Provide the [X, Y] coordinate of the cell's center where the given text is located.  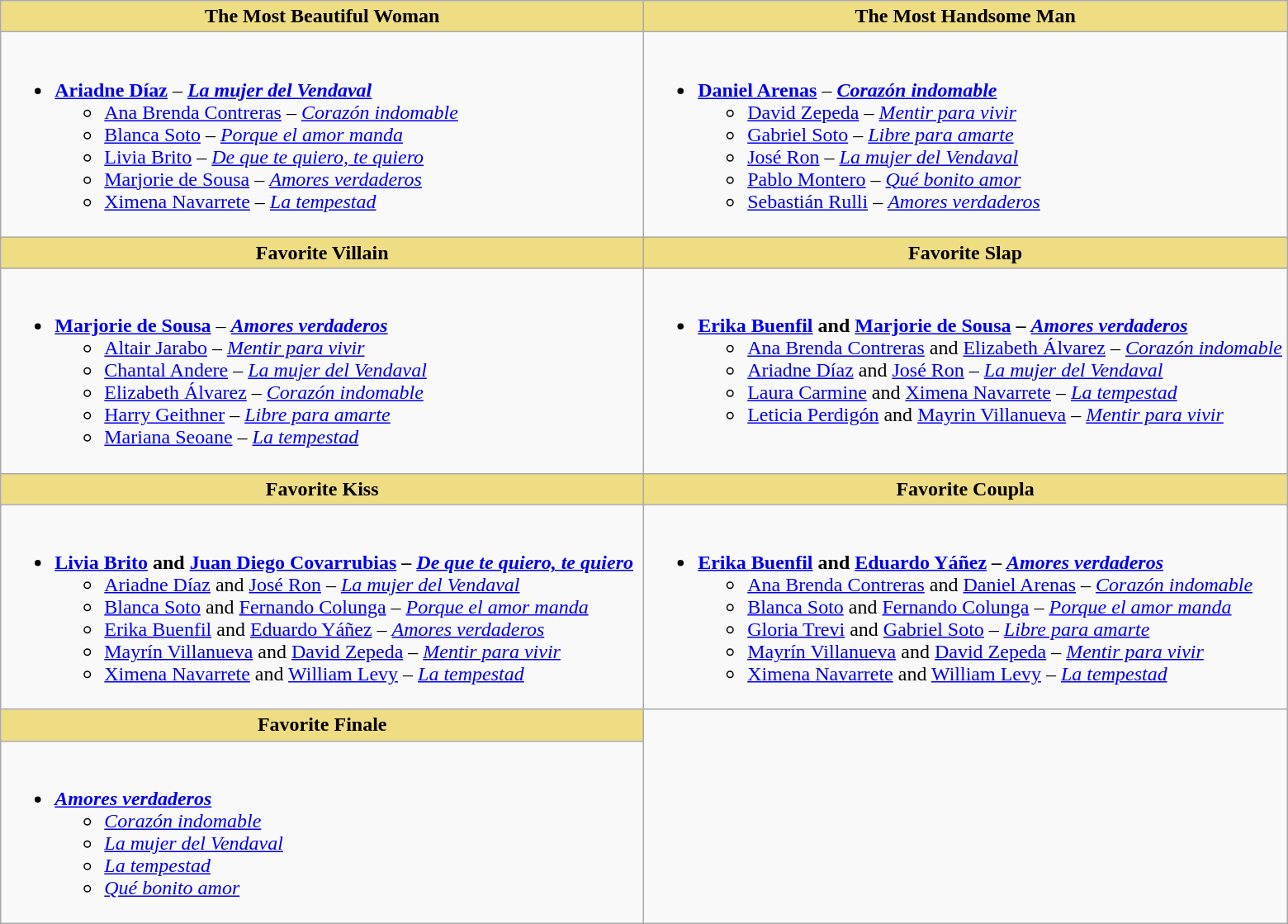
Favorite Kiss [322, 489]
Favorite Villain [322, 253]
Favorite Slap [966, 253]
The Most Beautiful Woman [322, 17]
The Most Handsome Man [966, 17]
Amores verdaderosCorazón indomableLa mujer del VendavalLa tempestadQué bonito amor [322, 832]
Favorite Coupla [966, 489]
Favorite Finale [322, 725]
